Scan for the cell matching the given text and deliver its [x, y] coordinate at center. 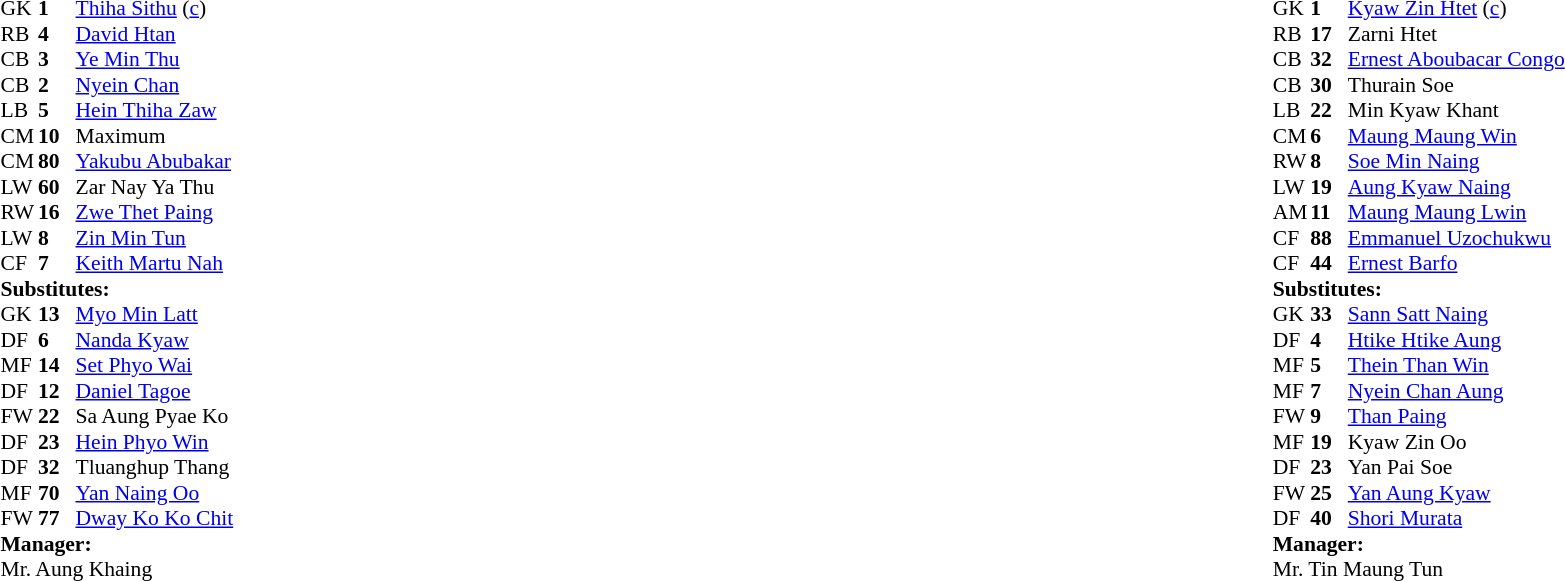
9 [1329, 417]
13 [57, 315]
Tluanghup Thang [155, 467]
Yan Naing Oo [155, 493]
3 [57, 59]
Nanda Kyaw [155, 340]
Than Paing [1456, 417]
Maung Maung Lwin [1456, 213]
33 [1329, 315]
Dway Ko Ko Chit [155, 519]
Htike Htike Aung [1456, 340]
11 [1329, 213]
Ernest Barfo [1456, 263]
Zar Nay Ya Thu [155, 187]
Zwe Thet Paing [155, 213]
David Htan [155, 34]
2 [57, 85]
AM [1292, 213]
Daniel Tagoe [155, 391]
Maximum [155, 136]
Thein Than Win [1456, 365]
Sa Aung Pyae Ko [155, 417]
80 [57, 161]
Kyaw Zin Oo [1456, 442]
60 [57, 187]
44 [1329, 263]
Myo Min Latt [155, 315]
Ye Min Thu [155, 59]
Maung Maung Win [1456, 136]
16 [57, 213]
Yan Aung Kyaw [1456, 493]
Hein Phyo Win [155, 442]
77 [57, 519]
Yakubu Abubakar [155, 161]
Shori Murata [1456, 519]
Ernest Aboubacar Congo [1456, 59]
Soe Min Naing [1456, 161]
Emmanuel Uzochukwu [1456, 238]
30 [1329, 85]
40 [1329, 519]
14 [57, 365]
Sann Satt Naing [1456, 315]
Zarni Htet [1456, 34]
Yan Pai Soe [1456, 467]
Set Phyo Wai [155, 365]
Thurain Soe [1456, 85]
Nyein Chan [155, 85]
17 [1329, 34]
Nyein Chan Aung [1456, 391]
88 [1329, 238]
Aung Kyaw Naing [1456, 187]
Keith Martu Nah [155, 263]
70 [57, 493]
Hein Thiha Zaw [155, 111]
12 [57, 391]
10 [57, 136]
Min Kyaw Khant [1456, 111]
25 [1329, 493]
Zin Min Tun [155, 238]
